Determine the [x, y] coordinate at the center of the cell enclosing the given text.  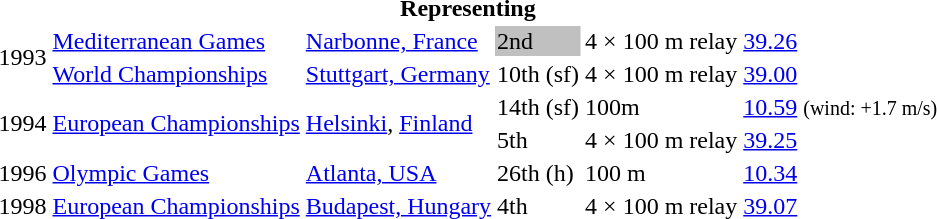
Atlanta, USA [398, 173]
Narbonne, France [398, 41]
26th (h) [538, 173]
10th (sf) [538, 74]
Olympic Games [176, 173]
100m [662, 107]
2nd [538, 41]
5th [538, 140]
European Championships [176, 124]
Mediterranean Games [176, 41]
14th (sf) [538, 107]
Helsinki, Finland [398, 124]
Stuttgart, Germany [398, 74]
100 m [662, 173]
World Championships [176, 74]
